Identify which cell holds the provided text, then report its [x, y] central coordinate. 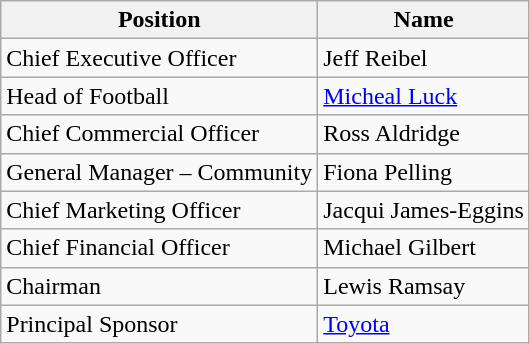
Head of Football [160, 96]
Fiona Pelling [424, 172]
Chief Marketing Officer [160, 210]
Michael Gilbert [424, 248]
Lewis Ramsay [424, 286]
Chief Commercial Officer [160, 134]
Toyota [424, 324]
Chairman [160, 286]
Chief Executive Officer [160, 58]
Chief Financial Officer [160, 248]
Jacqui James-Eggins [424, 210]
Principal Sponsor [160, 324]
Name [424, 20]
General Manager – Community [160, 172]
Position [160, 20]
Jeff Reibel [424, 58]
Ross Aldridge [424, 134]
Micheal Luck [424, 96]
